Output the [x, y] coordinate of the center of the cell containing the given text.  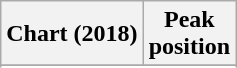
Chart (2018) [72, 34]
Peak position [189, 34]
